From the cell containing the given text, extract its center point as [x, y] coordinate. 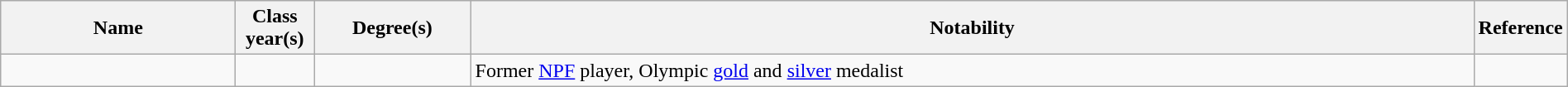
Former NPF player, Olympic gold and silver medalist [973, 70]
Class year(s) [275, 28]
Degree(s) [392, 28]
Name [118, 28]
Reference [1520, 28]
Notability [973, 28]
